Return (x, y) of the center of cell containing provided text 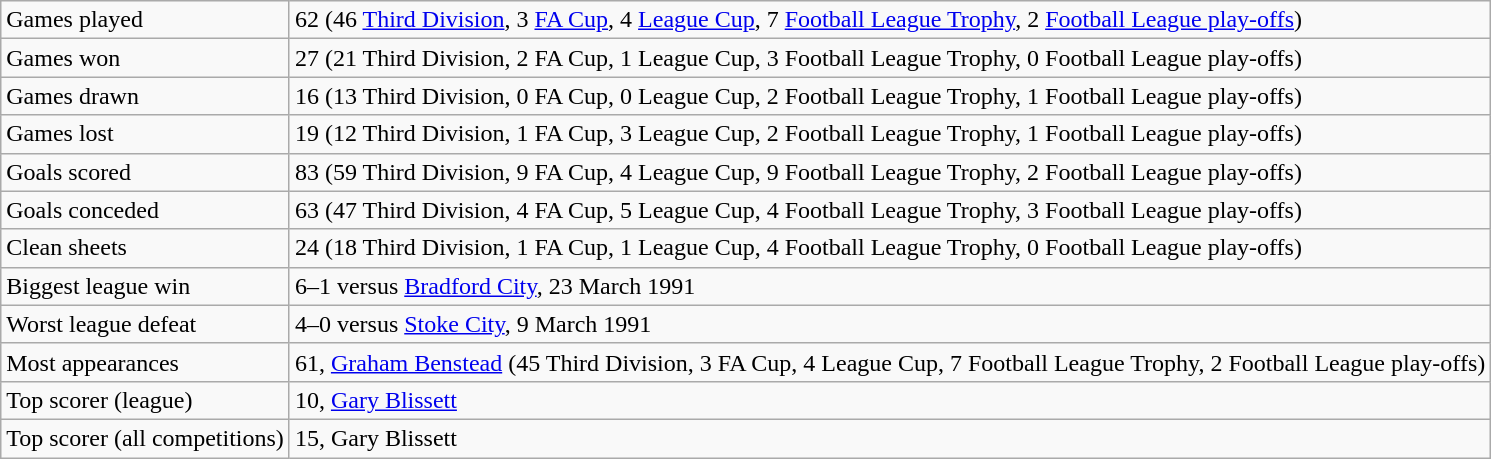
Biggest league win (146, 286)
6–1 versus Bradford City, 23 March 1991 (890, 286)
Top scorer (all competitions) (146, 438)
24 (18 Third Division, 1 FA Cup, 1 League Cup, 4 Football League Trophy, 0 Football League play-offs) (890, 248)
4–0 versus Stoke City, 9 March 1991 (890, 324)
83 (59 Third Division, 9 FA Cup, 4 League Cup, 9 Football League Trophy, 2 Football League play-offs) (890, 172)
61, Graham Benstead (45 Third Division, 3 FA Cup, 4 League Cup, 7 Football League Trophy, 2 Football League play-offs) (890, 362)
10, Gary Blissett (890, 400)
Games drawn (146, 96)
63 (47 Third Division, 4 FA Cup, 5 League Cup, 4 Football League Trophy, 3 Football League play-offs) (890, 210)
Goals conceded (146, 210)
15, Gary Blissett (890, 438)
Worst league defeat (146, 324)
Games played (146, 20)
Clean sheets (146, 248)
Most appearances (146, 362)
Games lost (146, 134)
19 (12 Third Division, 1 FA Cup, 3 League Cup, 2 Football League Trophy, 1 Football League play-offs) (890, 134)
62 (46 Third Division, 3 FA Cup, 4 League Cup, 7 Football League Trophy, 2 Football League play-offs) (890, 20)
16 (13 Third Division, 0 FA Cup, 0 League Cup, 2 Football League Trophy, 1 Football League play-offs) (890, 96)
27 (21 Third Division, 2 FA Cup, 1 League Cup, 3 Football League Trophy, 0 Football League play-offs) (890, 58)
Games won (146, 58)
Top scorer (league) (146, 400)
Goals scored (146, 172)
